Provide the (x, y) coordinate of the cell's center where the given text is located.  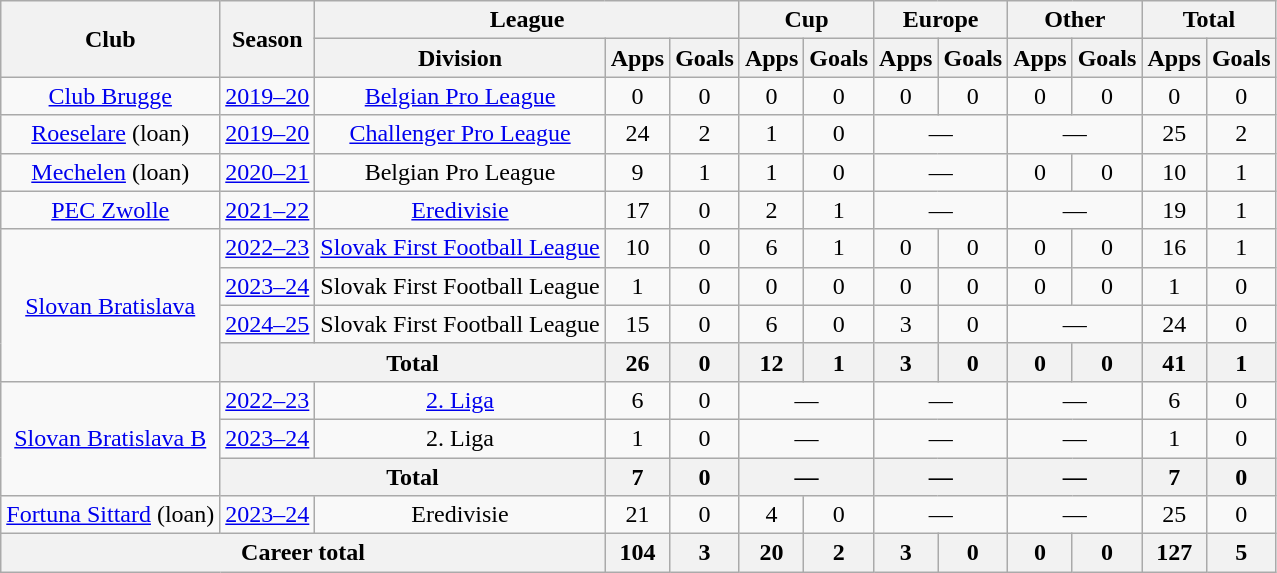
Career total (303, 553)
17 (637, 210)
2024–25 (268, 324)
9 (637, 172)
Europe (941, 20)
26 (637, 362)
Division (460, 58)
League (528, 20)
Mechelen (loan) (110, 172)
127 (1174, 553)
Club (110, 39)
Fortuna Sittard (loan) (110, 515)
21 (637, 515)
Roeselare (loan) (110, 134)
Slovan Bratislava B (110, 438)
Challenger Pro League (460, 134)
2020–21 (268, 172)
16 (1174, 248)
Season (268, 39)
4 (771, 515)
Slovan Bratislava (110, 305)
Other (1075, 20)
41 (1174, 362)
19 (1174, 210)
15 (637, 324)
12 (771, 362)
2021–22 (268, 210)
PEC Zwolle (110, 210)
104 (637, 553)
Club Brugge (110, 96)
20 (771, 553)
Cup (806, 20)
5 (1241, 553)
